Identify which cell holds the provided text, then report its (X, Y) central coordinate. 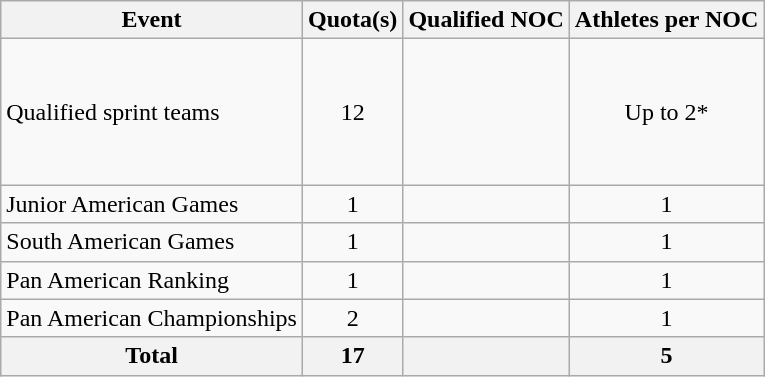
Up to 2* (666, 112)
5 (666, 356)
Qualified sprint teams (152, 112)
Quota(s) (352, 20)
Total (152, 356)
Event (152, 20)
Qualified NOC (486, 20)
Pan American Championships (152, 318)
17 (352, 356)
Pan American Ranking (152, 280)
Junior American Games (152, 204)
South American Games (152, 242)
2 (352, 318)
Athletes per NOC (666, 20)
12 (352, 112)
